Detect which cell encompasses the target text, then output its [x, y] center coordinate. 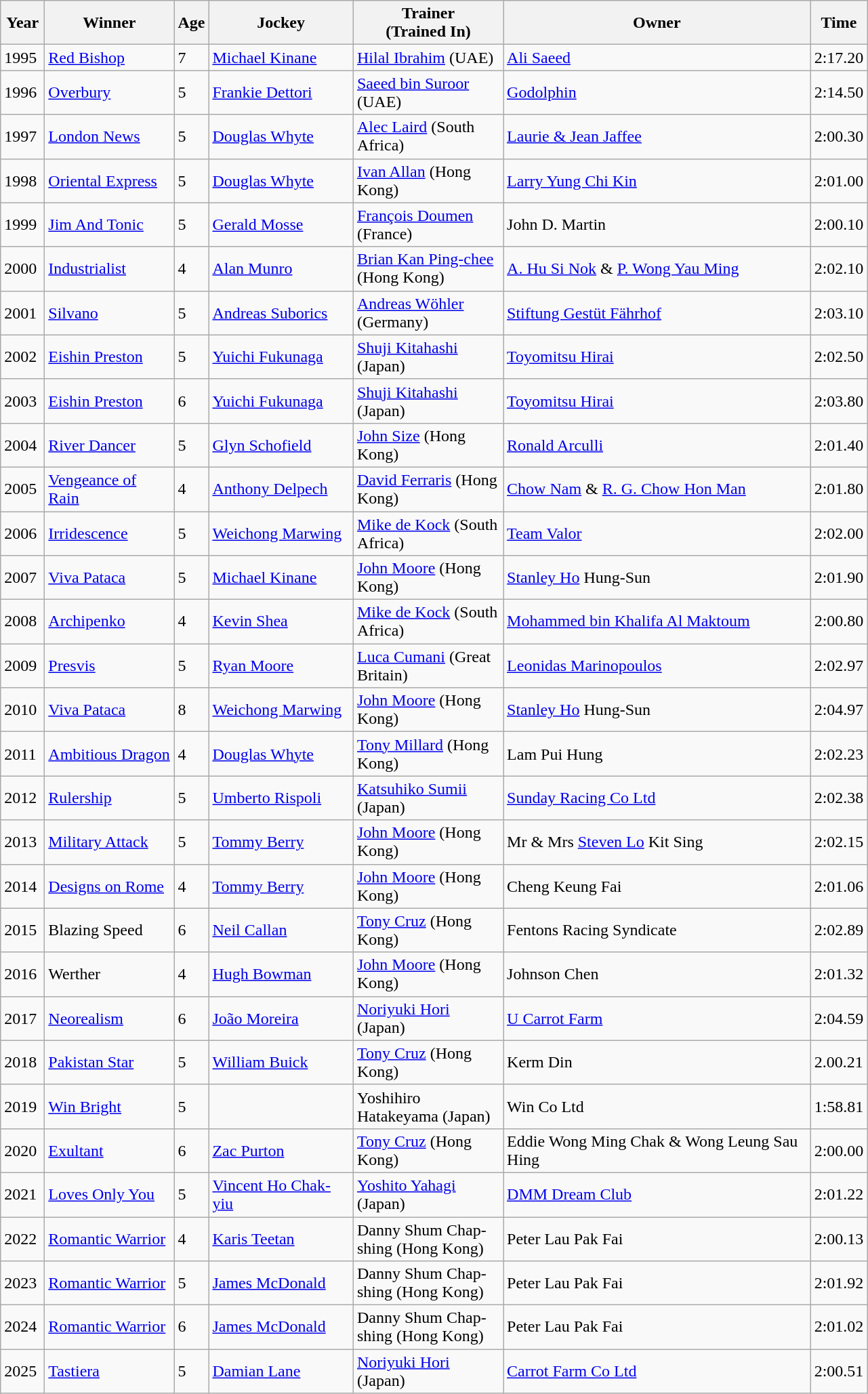
2016 [23, 975]
Werther [110, 975]
2:01.92 [839, 1284]
2021 [23, 1194]
Laurie & Jean Jaffee [657, 137]
2:00.51 [839, 1372]
Frankie Dettori [281, 92]
2023 [23, 1284]
DMM Dream Club [657, 1194]
Johnson Chen [657, 975]
2005 [23, 489]
Larry Yung Chi Kin [657, 180]
João Moreira [281, 1018]
2024 [23, 1327]
Irridescence [110, 533]
Rulership [110, 798]
2:02.15 [839, 842]
Silvano [110, 313]
2008 [23, 622]
1996 [23, 92]
2003 [23, 401]
Win Co Ltd [657, 1106]
London News [110, 137]
Hilal Ibrahim (UAE) [428, 58]
2:04.97 [839, 710]
1999 [23, 225]
2015 [23, 930]
2017 [23, 1018]
Eddie Wong Ming Chak & Wong Leung Sau Hing [657, 1151]
Yoshihiro Hatakeyama (Japan) [428, 1106]
Vengeance of Rain [110, 489]
Ivan Allan (Hong Kong) [428, 180]
1997 [23, 137]
Stiftung Gestüt Fährhof [657, 313]
Exultant [110, 1151]
Anthony Delpech [281, 489]
Neorealism [110, 1018]
John Size (Hong Kong) [428, 445]
Jockey [281, 23]
2:01.90 [839, 577]
Katsuhiko Sumii (Japan) [428, 798]
Designs on Rome [110, 886]
2:01.40 [839, 445]
Overbury [110, 92]
2:14.50 [839, 92]
2:01.06 [839, 886]
2:02.00 [839, 533]
Tony Millard (Hong Kong) [428, 754]
François Doumen (France) [428, 225]
Andreas Wöhler (Germany) [428, 313]
2006 [23, 533]
Archipenko [110, 622]
Red Bishop [110, 58]
Neil Callan [281, 930]
John D. Martin [657, 225]
U Carrot Farm [657, 1018]
7 [191, 58]
2:04.59 [839, 1018]
2009 [23, 665]
Zac Purton [281, 1151]
Vincent Ho Chak-yiu [281, 1194]
River Dancer [110, 445]
Yoshito Yahagi (Japan) [428, 1194]
Saeed bin Suroor (UAE) [428, 92]
Sunday Racing Co Ltd [657, 798]
2004 [23, 445]
Umberto Rispoli [281, 798]
2011 [23, 754]
Military Attack [110, 842]
Gerald Mosse [281, 225]
2002 [23, 356]
2019 [23, 1106]
Alec Laird (South Africa) [428, 137]
2:00.80 [839, 622]
2012 [23, 798]
2007 [23, 577]
Lam Pui Hung [657, 754]
Glyn Schofield [281, 445]
2000 [23, 268]
2:17.20 [839, 58]
Jim And Tonic [110, 225]
Ali Saeed [657, 58]
2013 [23, 842]
2025 [23, 1372]
2:01.02 [839, 1327]
2:01.32 [839, 975]
2:03.80 [839, 401]
2.00.21 [839, 1063]
2:00.00 [839, 1151]
Time [839, 23]
Presvis [110, 665]
Alan Munro [281, 268]
2020 [23, 1151]
Fentons Racing Syndicate [657, 930]
Ryan Moore [281, 665]
Win Bright [110, 1106]
2:02.97 [839, 665]
Team Valor [657, 533]
Winner [110, 23]
2:00.30 [839, 137]
2:00.10 [839, 225]
2:00.13 [839, 1239]
2:02.38 [839, 798]
Luca Cumani (Great Britain) [428, 665]
Leonidas Marinopoulos [657, 665]
1:58.81 [839, 1106]
William Buick [281, 1063]
Tastiera [110, 1372]
Ronald Arculli [657, 445]
Year [23, 23]
2018 [23, 1063]
Kerm Din [657, 1063]
Age [191, 23]
Karis Teetan [281, 1239]
Cheng Keung Fai [657, 886]
Chow Nam & R. G. Chow Hon Man [657, 489]
David Ferraris (Hong Kong) [428, 489]
Carrot Farm Co Ltd [657, 1372]
Godolphin [657, 92]
Kevin Shea [281, 622]
8 [191, 710]
Brian Kan Ping-chee (Hong Kong) [428, 268]
Owner [657, 23]
A. Hu Si Nok & P. Wong Yau Ming [657, 268]
Ambitious Dragon [110, 754]
Hugh Bowman [281, 975]
2:01.80 [839, 489]
2:02.10 [839, 268]
2:03.10 [839, 313]
2:01.22 [839, 1194]
1998 [23, 180]
1995 [23, 58]
2014 [23, 886]
Industrialist [110, 268]
Mohammed bin Khalifa Al Maktoum [657, 622]
2022 [23, 1239]
2:02.23 [839, 754]
Oriental Express [110, 180]
2:02.50 [839, 356]
Loves Only You [110, 1194]
Pakistan Star [110, 1063]
Blazing Speed [110, 930]
2:02.89 [839, 930]
Damian Lane [281, 1372]
2010 [23, 710]
2001 [23, 313]
2:01.00 [839, 180]
Mr & Mrs Steven Lo Kit Sing [657, 842]
Trainer(Trained In) [428, 23]
Andreas Suborics [281, 313]
